Output the (x, y) coordinate of the center of the cell containing the given text.  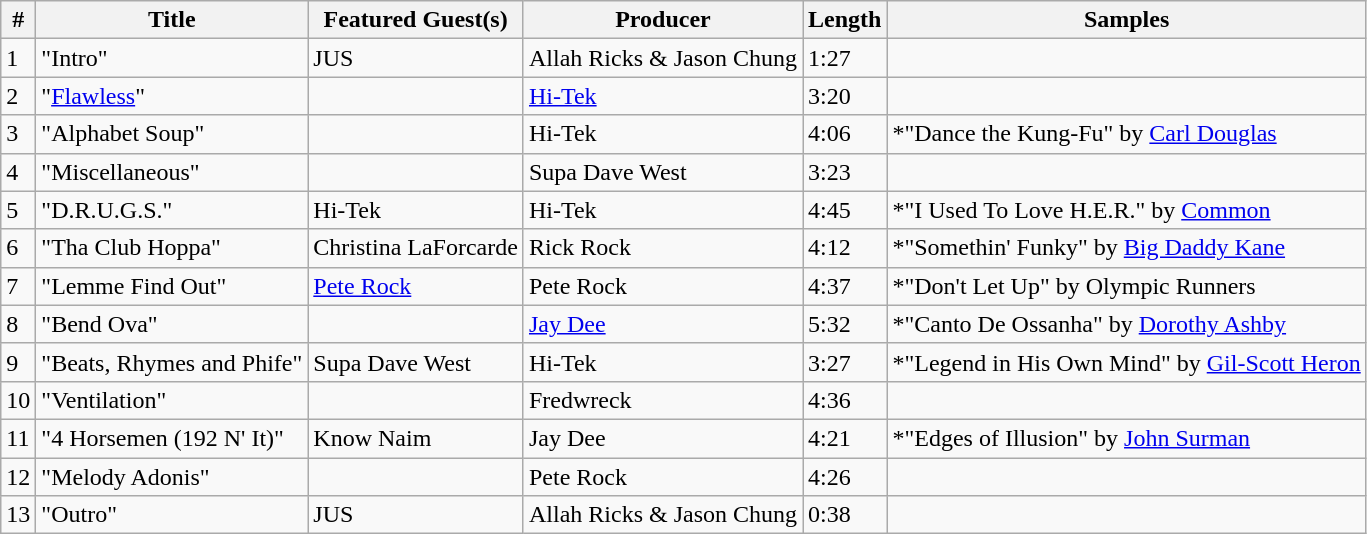
4:12 (845, 248)
*"Canto De Ossanha" by Dorothy Ashby (1126, 324)
11 (18, 438)
Length (845, 20)
*"Edges of Illusion" by John Surman (1126, 438)
12 (18, 477)
"Outro" (172, 515)
3:27 (845, 362)
10 (18, 400)
"Lemme Find Out" (172, 286)
*"Somethin' Funky" by Big Daddy Kane (1126, 248)
# (18, 20)
*"Dance the Kung-Fu" by Carl Douglas (1126, 134)
Christina LaForcarde (416, 248)
"Beats, Rhymes and Phife" (172, 362)
*"I Used To Love H.E.R." by Common (1126, 210)
Fredwreck (662, 400)
3 (18, 134)
"Intro" (172, 58)
4:26 (845, 477)
"Miscellaneous" (172, 172)
Rick Rock (662, 248)
3:23 (845, 172)
*"Don't Let Up" by Olympic Runners (1126, 286)
4:21 (845, 438)
Title (172, 20)
4 (18, 172)
"Tha Club Hoppa" (172, 248)
4:36 (845, 400)
9 (18, 362)
"Bend Ova" (172, 324)
13 (18, 515)
Producer (662, 20)
Samples (1126, 20)
5 (18, 210)
3:20 (845, 96)
Know Naim (416, 438)
1:27 (845, 58)
5:32 (845, 324)
"Alphabet Soup" (172, 134)
"D.R.U.G.S." (172, 210)
"Flawless" (172, 96)
"4 Horsemen (192 N' It)" (172, 438)
6 (18, 248)
4:37 (845, 286)
4:06 (845, 134)
4:45 (845, 210)
1 (18, 58)
*"Legend in His Own Mind" by Gil-Scott Heron (1126, 362)
8 (18, 324)
"Melody Adonis" (172, 477)
2 (18, 96)
7 (18, 286)
0:38 (845, 515)
Featured Guest(s) (416, 20)
"Ventilation" (172, 400)
